Identify which cell holds the provided text, then report its [x, y] central coordinate. 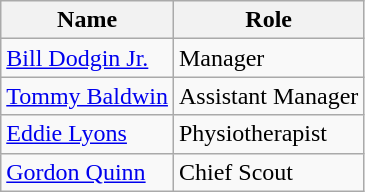
Bill Dodgin Jr. [88, 58]
Gordon Quinn [88, 172]
Role [268, 20]
Manager [268, 58]
Chief Scout [268, 172]
Eddie Lyons [88, 134]
Assistant Manager [268, 96]
Physiotherapist [268, 134]
Tommy Baldwin [88, 96]
Name [88, 20]
